Scan for the cell matching the given text and deliver its [x, y] coordinate at center. 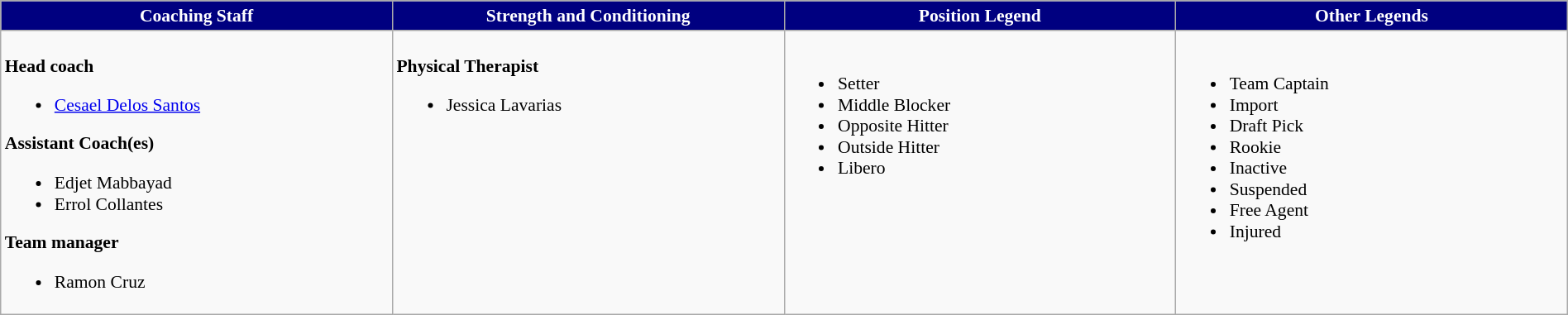
Team Captain Import Draft Pick Rookie Inactive Suspended Free Agent Injured [1372, 173]
Physical Therapist Jessica Lavarias [588, 173]
Other Legends [1372, 16]
Coaching Staff [197, 16]
Strength and Conditioning [588, 16]
Head coach Cesael Delos SantosAssistant Coach(es) Edjet Mabbayad Errol CollantesTeam manager Ramon Cruz [197, 173]
Position Legend [980, 16]
Setter Middle Blocker Opposite Hitter Outside Hitter Libero [980, 173]
